Pinpoint the cell where the given text exists, returning its [x, y] midpoint coordinate. 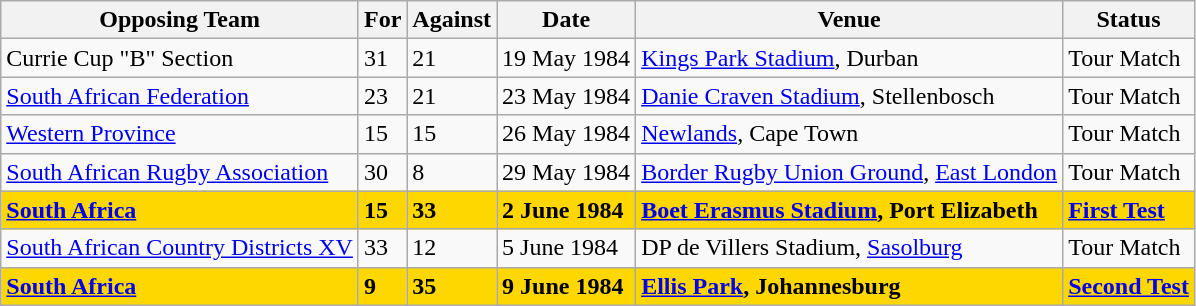
Date [566, 20]
Border Rugby Union Ground, East London [850, 172]
Western Province [180, 134]
South African Rugby Association [180, 172]
South African Country Districts XV [180, 248]
12 [452, 248]
9 June 1984 [566, 286]
30 [382, 172]
Opposing Team [180, 20]
DP de Villers Stadium, Sasolburg [850, 248]
26 May 1984 [566, 134]
29 May 1984 [566, 172]
35 [452, 286]
8 [452, 172]
5 June 1984 [566, 248]
9 [382, 286]
Boet Erasmus Stadium, Port Elizabeth [850, 210]
First Test [1129, 210]
2 June 1984 [566, 210]
Kings Park Stadium, Durban [850, 58]
23 [382, 96]
South African Federation [180, 96]
Against [452, 20]
19 May 1984 [566, 58]
Status [1129, 20]
Ellis Park, Johannesburg [850, 286]
Currie Cup "B" Section [180, 58]
31 [382, 58]
Danie Craven Stadium, Stellenbosch [850, 96]
For [382, 20]
Second Test [1129, 286]
23 May 1984 [566, 96]
Newlands, Cape Town [850, 134]
Venue [850, 20]
